Return (x, y) of the center of cell containing provided text 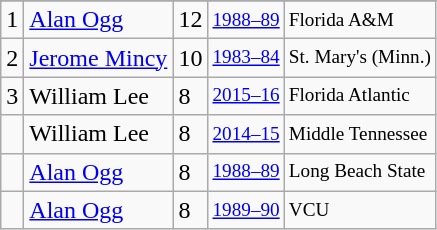
1 (12, 20)
1983–84 (246, 58)
VCU (360, 210)
10 (190, 58)
2014–15 (246, 134)
3 (12, 96)
Jerome Mincy (98, 58)
12 (190, 20)
Middle Tennessee (360, 134)
Long Beach State (360, 172)
St. Mary's (Minn.) (360, 58)
Florida A&M (360, 20)
2015–16 (246, 96)
Florida Atlantic (360, 96)
2 (12, 58)
1989–90 (246, 210)
